Search for the cell housing the specified text and yield its (X, Y) center coordinate. 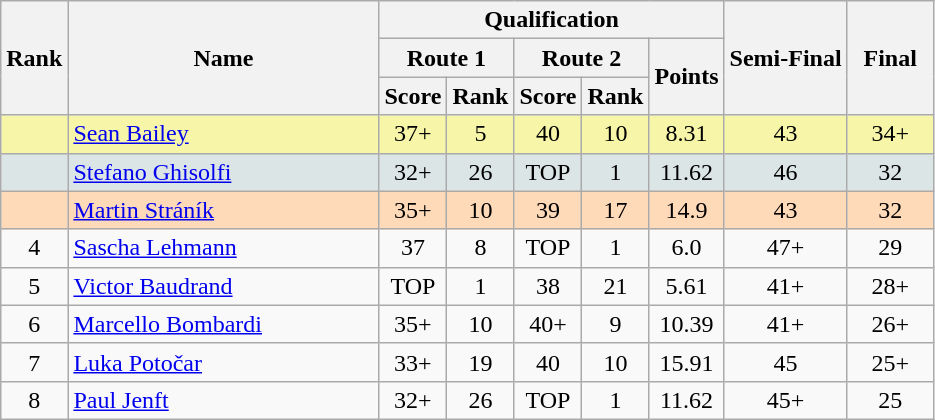
29 (890, 248)
45+ (786, 400)
15.91 (686, 362)
Points (686, 77)
6.0 (686, 248)
38 (548, 286)
4 (34, 248)
Martin Stráník (224, 210)
25+ (890, 362)
Name (224, 58)
14.9 (686, 210)
10.39 (686, 324)
6 (34, 324)
Semi-Final (786, 58)
5.61 (686, 286)
33+ (413, 362)
Stefano Ghisolfi (224, 172)
Marcello Bombardi (224, 324)
40+ (548, 324)
25 (890, 400)
37 (413, 248)
26+ (890, 324)
34+ (890, 134)
Final (890, 58)
37+ (413, 134)
Qualification (552, 20)
Victor Baudrand (224, 286)
7 (34, 362)
Route 1 (446, 58)
Sascha Lehmann (224, 248)
46 (786, 172)
17 (616, 210)
Route 2 (582, 58)
47+ (786, 248)
21 (616, 286)
28+ (890, 286)
Luka Potočar (224, 362)
45 (786, 362)
Sean Bailey (224, 134)
39 (548, 210)
8.31 (686, 134)
Paul Jenft (224, 400)
9 (616, 324)
19 (480, 362)
